Return (x, y) of the center of cell containing provided text 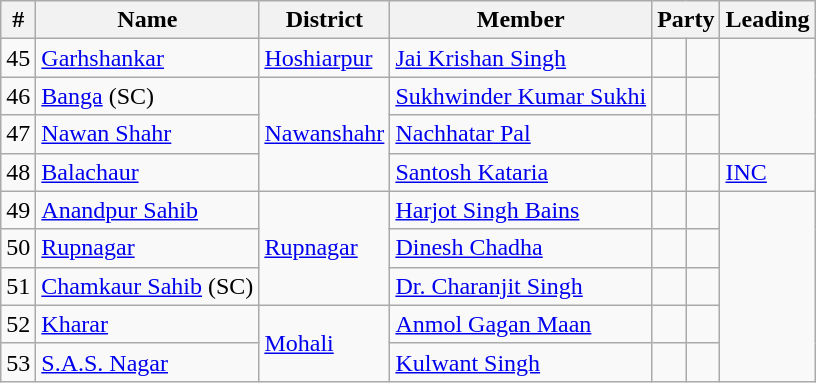
Nachhatar Pal (521, 134)
Dinesh Chadha (521, 248)
Leading (768, 20)
Sukhwinder Kumar Sukhi (521, 96)
47 (18, 134)
50 (18, 248)
Santosh Kataria (521, 172)
Member (521, 20)
Anandpur Sahib (148, 210)
52 (18, 324)
Mohali (324, 343)
Name (148, 20)
Jai Krishan Singh (521, 58)
Dr. Charanjit Singh (521, 286)
49 (18, 210)
Kulwant Singh (521, 362)
Balachaur (148, 172)
48 (18, 172)
53 (18, 362)
S.A.S. Nagar (148, 362)
Kharar (148, 324)
District (324, 20)
Party (686, 20)
# (18, 20)
Anmol Gagan Maan (521, 324)
45 (18, 58)
Nawan Shahr (148, 134)
Nawanshahr (324, 134)
Garhshankar (148, 58)
Hoshiarpur (324, 58)
INC (768, 172)
46 (18, 96)
51 (18, 286)
Banga (SC) (148, 96)
Harjot Singh Bains (521, 210)
Chamkaur Sahib (SC) (148, 286)
